Detect which cell encompasses the target text, then output its [X, Y] center coordinate. 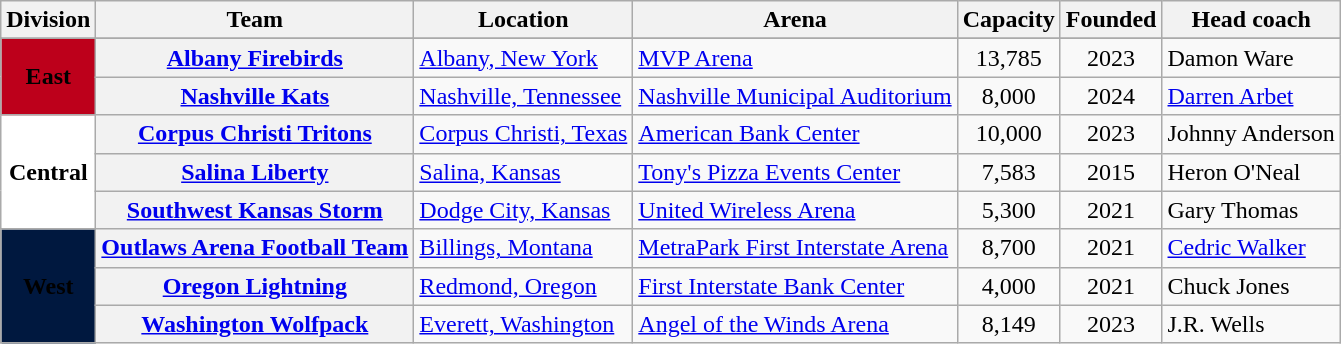
Southwest Kansas Storm [255, 210]
8,000 [1008, 96]
J.R. Wells [1251, 324]
Dodge City, Kansas [524, 210]
Gary Thomas [1251, 210]
Salina Liberty [255, 172]
Capacity [1008, 20]
Albany, New York [524, 58]
Corpus Christi, Texas [524, 134]
East [48, 77]
Billings, Montana [524, 248]
Angel of the Winds Arena [795, 324]
2015 [1111, 172]
MVP Arena [795, 58]
Johnny Anderson [1251, 134]
Division [48, 20]
Central [48, 172]
5,300 [1008, 210]
MetraPark First Interstate Arena [795, 248]
Location [524, 20]
Nashville Kats [255, 96]
Founded [1111, 20]
Nashville Municipal Auditorium [795, 96]
Darren Arbet [1251, 96]
Team [255, 20]
Outlaws Arena Football Team [255, 248]
Salina, Kansas [524, 172]
Damon Ware [1251, 58]
Heron O'Neal [1251, 172]
Albany Firebirds [255, 58]
7,583 [1008, 172]
10,000 [1008, 134]
Tony's Pizza Events Center [795, 172]
Everett, Washington [524, 324]
Washington Wolfpack [255, 324]
8,700 [1008, 248]
Cedric Walker [1251, 248]
United Wireless Arena [795, 210]
8,149 [1008, 324]
2024 [1111, 96]
13,785 [1008, 58]
American Bank Center [795, 134]
4,000 [1008, 286]
Oregon Lightning [255, 286]
West [48, 286]
Head coach [1251, 20]
Corpus Christi Tritons [255, 134]
Chuck Jones [1251, 286]
Redmond, Oregon [524, 286]
Nashville, Tennessee [524, 96]
Arena [795, 20]
First Interstate Bank Center [795, 286]
